From the cell containing the given text, extract its center point as [X, Y] coordinate. 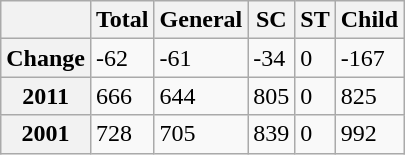
SC [272, 20]
-61 [201, 58]
666 [122, 96]
Child [369, 20]
2011 [46, 96]
Total [122, 20]
-34 [272, 58]
ST [315, 20]
-62 [122, 58]
644 [201, 96]
Change [46, 58]
General [201, 20]
805 [272, 96]
728 [122, 134]
839 [272, 134]
825 [369, 96]
705 [201, 134]
2001 [46, 134]
992 [369, 134]
-167 [369, 58]
